From the cell containing the given text, extract its center point as (x, y) coordinate. 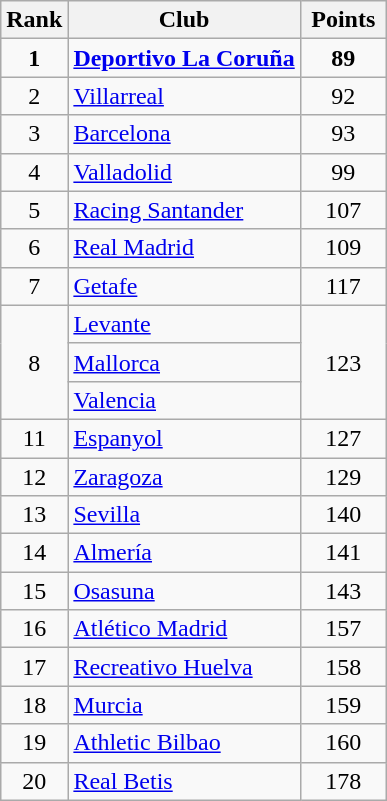
Levante (184, 324)
89 (343, 58)
123 (343, 362)
Almería (184, 553)
Racing Santander (184, 210)
117 (343, 286)
158 (343, 667)
14 (34, 553)
Barcelona (184, 134)
178 (343, 781)
107 (343, 210)
12 (34, 477)
5 (34, 210)
20 (34, 781)
92 (343, 96)
Murcia (184, 705)
Mallorca (184, 362)
2 (34, 96)
Valencia (184, 400)
16 (34, 629)
8 (34, 362)
11 (34, 438)
159 (343, 705)
13 (34, 515)
Athletic Bilbao (184, 743)
Real Betis (184, 781)
160 (343, 743)
7 (34, 286)
Espanyol (184, 438)
Sevilla (184, 515)
127 (343, 438)
4 (34, 172)
17 (34, 667)
Atlético Madrid (184, 629)
Villarreal (184, 96)
Recreativo Huelva (184, 667)
18 (34, 705)
93 (343, 134)
99 (343, 172)
Valladolid (184, 172)
Getafe (184, 286)
15 (34, 591)
157 (343, 629)
141 (343, 553)
Points (343, 20)
Club (184, 20)
Real Madrid (184, 248)
140 (343, 515)
6 (34, 248)
1 (34, 58)
Rank (34, 20)
Osasuna (184, 591)
19 (34, 743)
109 (343, 248)
Deportivo La Coruña (184, 58)
Zaragoza (184, 477)
143 (343, 591)
129 (343, 477)
3 (34, 134)
